Identify which cell holds the provided text, then report its [X, Y] central coordinate. 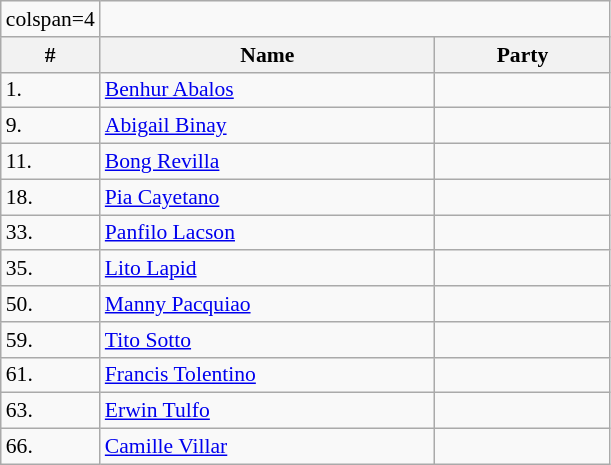
Pia Cayetano [268, 197]
18. [50, 197]
35. [50, 269]
Tito Sotto [268, 340]
66. [50, 447]
33. [50, 233]
50. [50, 304]
Abigail Binay [268, 126]
Francis Tolentino [268, 375]
9. [50, 126]
59. [50, 340]
Lito Lapid [268, 269]
Party [522, 55]
11. [50, 162]
Name [268, 55]
Manny Pacquiao [268, 304]
63. [50, 411]
61. [50, 375]
Erwin Tulfo [268, 411]
Panfilo Lacson [268, 233]
Bong Revilla [268, 162]
1. [50, 90]
# [50, 55]
colspan=4 [50, 19]
Benhur Abalos [268, 90]
Camille Villar [268, 447]
